Identify which cell holds the provided text, then report its (x, y) central coordinate. 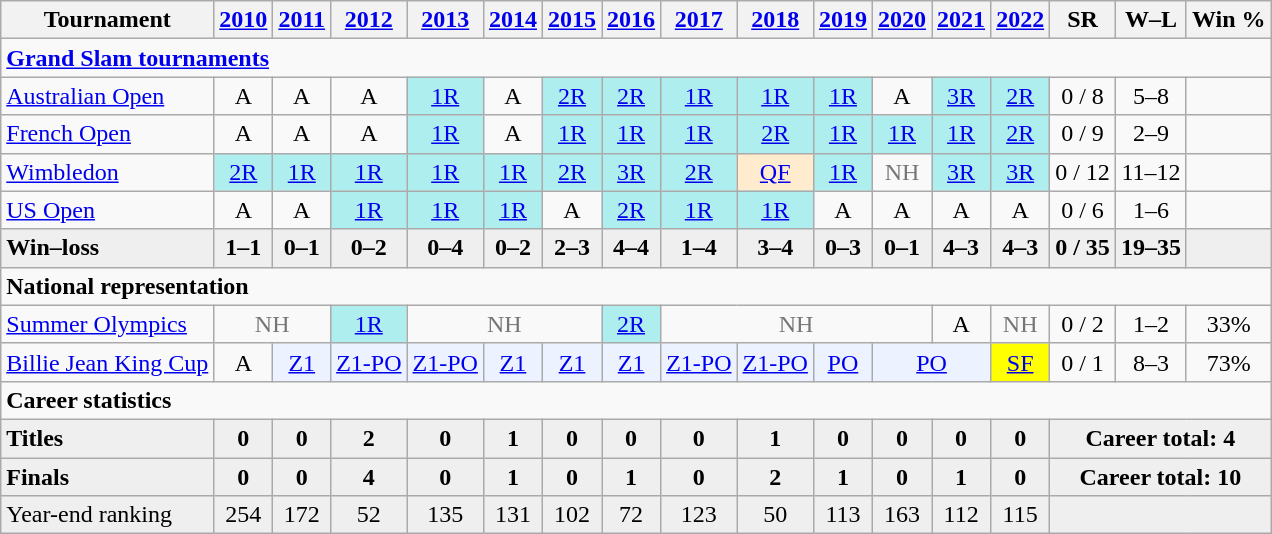
172 (302, 515)
0 / 8 (1083, 96)
115 (1020, 515)
1–2 (1150, 324)
2–3 (572, 248)
QF (775, 172)
102 (572, 515)
Tournament (108, 20)
Summer Olympics (108, 324)
Win–loss (108, 248)
2022 (1020, 20)
Year-end ranking (108, 515)
Career statistics (636, 400)
2017 (699, 20)
19–35 (1150, 248)
0 / 12 (1083, 172)
Win % (1228, 20)
2018 (775, 20)
2010 (244, 20)
2016 (632, 20)
0 / 2 (1083, 324)
1–1 (244, 248)
0–3 (842, 248)
0 / 1 (1083, 362)
SF (1020, 362)
2014 (512, 20)
SR (1083, 20)
French Open (108, 134)
50 (775, 515)
Career total: 4 (1160, 438)
254 (244, 515)
US Open (108, 210)
Grand Slam tournaments (636, 58)
11–12 (1150, 172)
3–4 (775, 248)
4–4 (632, 248)
113 (842, 515)
W–L (1150, 20)
2021 (962, 20)
2020 (902, 20)
2019 (842, 20)
4 (369, 477)
0 / 6 (1083, 210)
National representation (636, 286)
Titles (108, 438)
131 (512, 515)
2013 (445, 20)
Billie Jean King Cup (108, 362)
135 (445, 515)
0 / 35 (1083, 248)
2–9 (1150, 134)
2012 (369, 20)
2015 (572, 20)
1–6 (1150, 210)
Australian Open (108, 96)
72 (632, 515)
52 (369, 515)
0 / 9 (1083, 134)
Wimbledon (108, 172)
112 (962, 515)
8–3 (1150, 362)
Finals (108, 477)
5–8 (1150, 96)
163 (902, 515)
33% (1228, 324)
73% (1228, 362)
0–4 (445, 248)
2011 (302, 20)
123 (699, 515)
Career total: 10 (1160, 477)
1–4 (699, 248)
